Find where the given text appears and provide that cell's center as (x, y) coordinate. 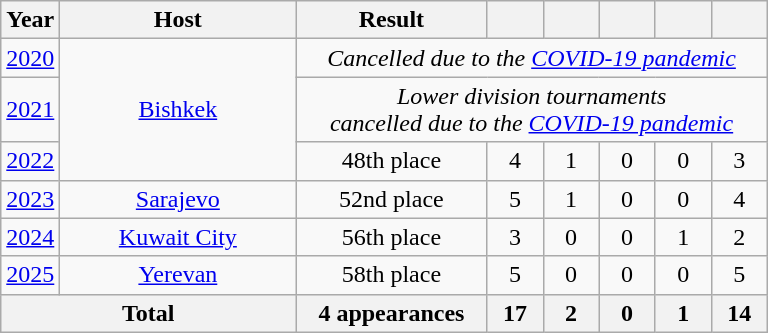
2023 (30, 199)
Cancelled due to the COVID-19 pandemic (532, 58)
48th place (392, 161)
Result (392, 20)
2025 (30, 275)
Lower division tournaments cancelled due to the COVID-19 pandemic (532, 110)
2020 (30, 58)
Total (148, 313)
2024 (30, 237)
56th place (392, 237)
Sarajevo (178, 199)
Bishkek (178, 110)
2021 (30, 110)
4 appearances (392, 313)
Yerevan (178, 275)
2022 (30, 161)
Kuwait City (178, 237)
14 (739, 313)
Host (178, 20)
58th place (392, 275)
52nd place (392, 199)
Year (30, 20)
17 (515, 313)
